Scan for the cell matching the given text and deliver its (x, y) coordinate at center. 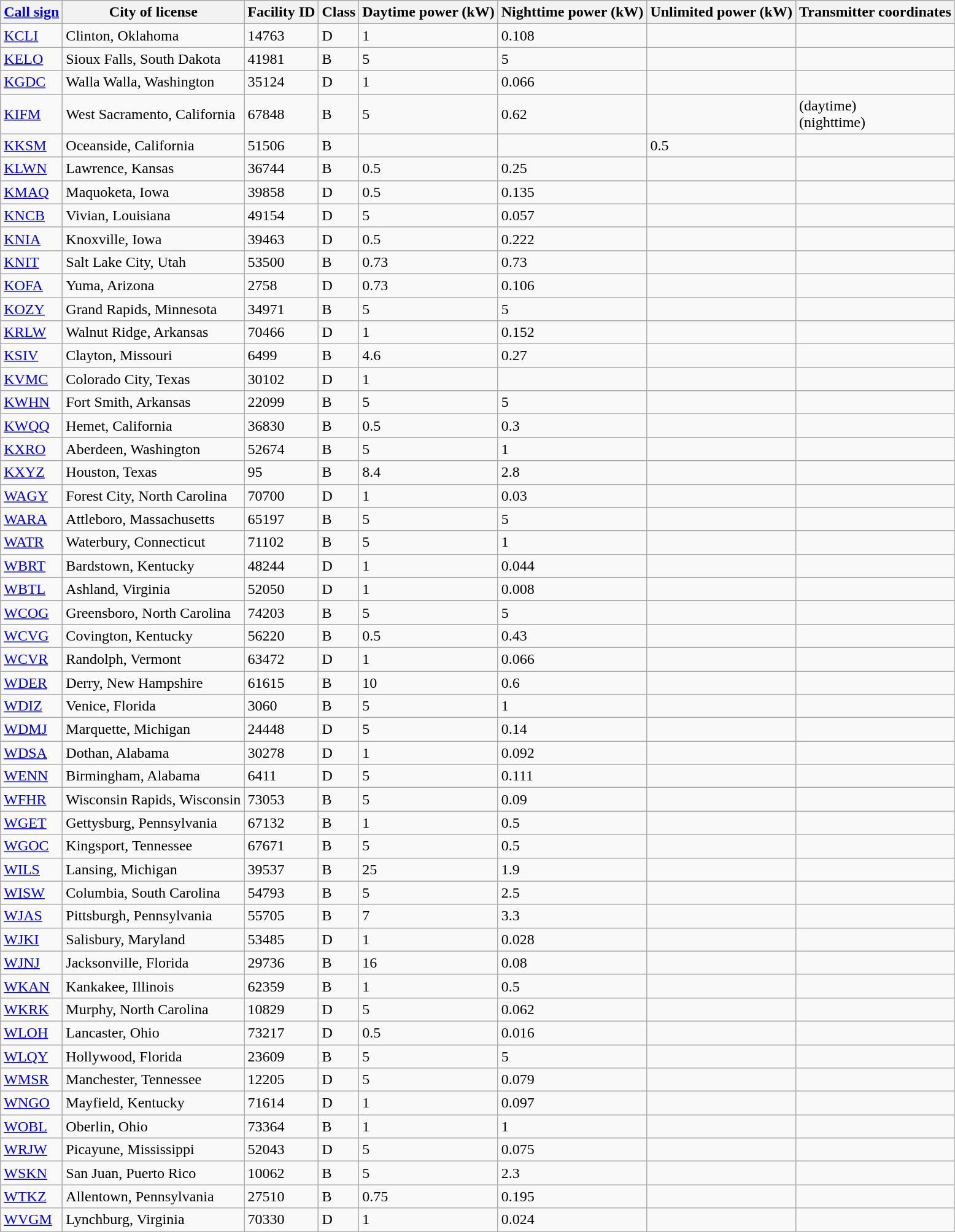
Kankakee, Illinois (153, 986)
KMAQ (32, 192)
Forest City, North Carolina (153, 496)
10 (428, 683)
0.062 (572, 1009)
70700 (281, 496)
51506 (281, 145)
0.075 (572, 1150)
34971 (281, 309)
Lansing, Michigan (153, 869)
WBRT (32, 566)
67671 (281, 846)
0.09 (572, 799)
WILS (32, 869)
KVMC (32, 379)
3060 (281, 706)
55705 (281, 916)
36744 (281, 169)
WGOC (32, 846)
0.024 (572, 1220)
WDIZ (32, 706)
WJAS (32, 916)
Vivian, Louisiana (153, 215)
KLWN (32, 169)
71102 (281, 542)
WSKN (32, 1173)
39537 (281, 869)
0.27 (572, 356)
0.044 (572, 566)
0.152 (572, 333)
Colorado City, Texas (153, 379)
WJNJ (32, 963)
Greensboro, North Carolina (153, 612)
Lynchburg, Virginia (153, 1220)
Pittsburgh, Pennsylvania (153, 916)
Yuma, Arizona (153, 285)
0.016 (572, 1033)
52050 (281, 589)
70466 (281, 333)
63472 (281, 659)
WNGO (32, 1103)
KGDC (32, 82)
0.057 (572, 215)
67132 (281, 823)
WJKI (32, 939)
Sioux Falls, South Dakota (153, 59)
Hemet, California (153, 426)
74203 (281, 612)
WENN (32, 776)
Class (339, 12)
WCVG (32, 636)
23609 (281, 1056)
2758 (281, 285)
Grand Rapids, Minnesota (153, 309)
25 (428, 869)
0.03 (572, 496)
KNCB (32, 215)
14763 (281, 36)
Houston, Texas (153, 472)
KWHN (32, 402)
WDER (32, 683)
0.43 (572, 636)
3.3 (572, 916)
WKAN (32, 986)
0.108 (572, 36)
Facility ID (281, 12)
Marquette, Michigan (153, 730)
0.14 (572, 730)
KRLW (32, 333)
KELO (32, 59)
2.8 (572, 472)
KSIV (32, 356)
WCOG (32, 612)
WBTL (32, 589)
Gettysburg, Pennsylvania (153, 823)
49154 (281, 215)
WDMJ (32, 730)
0.222 (572, 239)
Dothan, Alabama (153, 753)
35124 (281, 82)
0.079 (572, 1080)
2.3 (572, 1173)
54793 (281, 893)
Nighttime power (kW) (572, 12)
48244 (281, 566)
Venice, Florida (153, 706)
Murphy, North Carolina (153, 1009)
WFHR (32, 799)
San Juan, Puerto Rico (153, 1173)
0.097 (572, 1103)
WLQY (32, 1056)
73053 (281, 799)
Allentown, Pennsylvania (153, 1196)
Lancaster, Ohio (153, 1033)
0.008 (572, 589)
KKSM (32, 145)
0.028 (572, 939)
8.4 (428, 472)
67848 (281, 114)
22099 (281, 402)
6411 (281, 776)
0.6 (572, 683)
Clinton, Oklahoma (153, 36)
70330 (281, 1220)
KXYZ (32, 472)
WAGY (32, 496)
Ashland, Virginia (153, 589)
0.111 (572, 776)
0.3 (572, 426)
WCVR (32, 659)
73217 (281, 1033)
4.6 (428, 356)
WARA (32, 519)
24448 (281, 730)
0.62 (572, 114)
Lawrence, Kansas (153, 169)
Kingsport, Tennessee (153, 846)
Daytime power (kW) (428, 12)
Waterbury, Connecticut (153, 542)
Aberdeen, Washington (153, 449)
41981 (281, 59)
Knoxville, Iowa (153, 239)
0.106 (572, 285)
39463 (281, 239)
30278 (281, 753)
0.092 (572, 753)
Birmingham, Alabama (153, 776)
Bardstown, Kentucky (153, 566)
Picayune, Mississippi (153, 1150)
12205 (281, 1080)
36830 (281, 426)
WLOH (32, 1033)
Maquoketa, Iowa (153, 192)
27510 (281, 1196)
7 (428, 916)
WDSA (32, 753)
52043 (281, 1150)
0.135 (572, 192)
16 (428, 963)
73364 (281, 1126)
KNIT (32, 262)
39858 (281, 192)
Mayfield, Kentucky (153, 1103)
WVGM (32, 1220)
Derry, New Hampshire (153, 683)
0.195 (572, 1196)
Hollywood, Florida (153, 1056)
65197 (281, 519)
Walla Walla, Washington (153, 82)
Columbia, South Carolina (153, 893)
62359 (281, 986)
10829 (281, 1009)
0.08 (572, 963)
WMSR (32, 1080)
Walnut Ridge, Arkansas (153, 333)
56220 (281, 636)
Transmitter coordinates (875, 12)
Unlimited power (kW) (722, 12)
KWQQ (32, 426)
Manchester, Tennessee (153, 1080)
WTKZ (32, 1196)
WISW (32, 893)
City of license (153, 12)
53485 (281, 939)
29736 (281, 963)
Attleboro, Massachusetts (153, 519)
(daytime) (nighttime) (875, 114)
Salt Lake City, Utah (153, 262)
KCLI (32, 36)
30102 (281, 379)
53500 (281, 262)
Call sign (32, 12)
10062 (281, 1173)
71614 (281, 1103)
WRJW (32, 1150)
West Sacramento, California (153, 114)
61615 (281, 683)
Wisconsin Rapids, Wisconsin (153, 799)
KXRO (32, 449)
Fort Smith, Arkansas (153, 402)
Covington, Kentucky (153, 636)
KOFA (32, 285)
KIFM (32, 114)
Oceanside, California (153, 145)
2.5 (572, 893)
WGET (32, 823)
Randolph, Vermont (153, 659)
Salisbury, Maryland (153, 939)
WKRK (32, 1009)
Oberlin, Ohio (153, 1126)
1.9 (572, 869)
Clayton, Missouri (153, 356)
Jacksonville, Florida (153, 963)
52674 (281, 449)
WATR (32, 542)
KOZY (32, 309)
95 (281, 472)
KNIA (32, 239)
0.25 (572, 169)
6499 (281, 356)
WOBL (32, 1126)
0.75 (428, 1196)
